Find where the given text appears and provide that cell's center as [X, Y] coordinate. 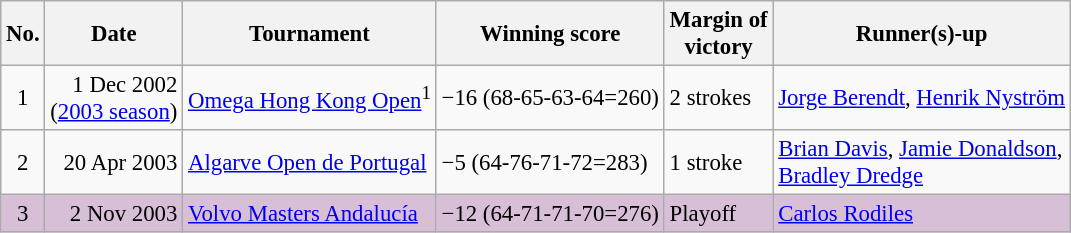
Date [114, 34]
1 stroke [718, 162]
−16 (68-65-63-64=260) [550, 98]
1 [23, 98]
Tournament [310, 34]
Playoff [718, 214]
No. [23, 34]
−12 (64-71-71-70=276) [550, 214]
Brian Davis, Jamie Donaldson, Bradley Dredge [922, 162]
Jorge Berendt, Henrik Nyström [922, 98]
Margin ofvictory [718, 34]
Volvo Masters Andalucía [310, 214]
Omega Hong Kong Open1 [310, 98]
3 [23, 214]
2 strokes [718, 98]
Algarve Open de Portugal [310, 162]
Winning score [550, 34]
2 Nov 2003 [114, 214]
Runner(s)-up [922, 34]
Carlos Rodiles [922, 214]
1 Dec 2002(2003 season) [114, 98]
2 [23, 162]
20 Apr 2003 [114, 162]
−5 (64-76-71-72=283) [550, 162]
